Search for the cell housing the specified text and yield its [x, y] center coordinate. 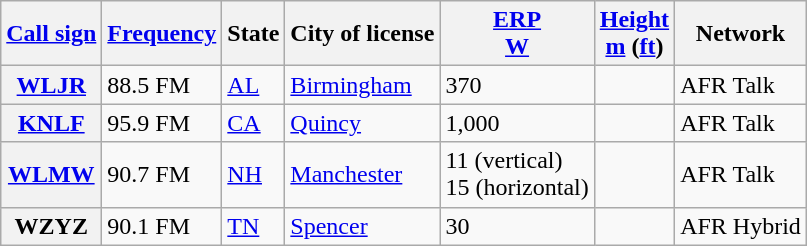
City of license [362, 34]
90.7 FM [162, 174]
AL [254, 85]
State [254, 34]
Spencer [362, 226]
370 [517, 85]
NH [254, 174]
30 [517, 226]
Manchester [362, 174]
Call sign [52, 34]
CA [254, 123]
90.1 FM [162, 226]
Quincy [362, 123]
WZYZ [52, 226]
AFR Hybrid [741, 226]
KNLF [52, 123]
WLJR [52, 85]
TN [254, 226]
95.9 FM [162, 123]
ERPW [517, 34]
1,000 [517, 123]
88.5 FM [162, 85]
Network [741, 34]
Birmingham [362, 85]
Heightm (ft) [634, 34]
11 (vertical)15 (horizontal) [517, 174]
Frequency [162, 34]
WLMW [52, 174]
